Search for the cell housing the specified text and yield its [X, Y] center coordinate. 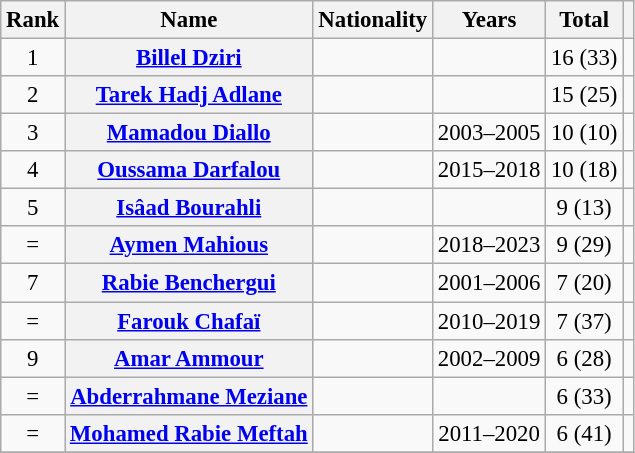
16 (33) [584, 58]
9 (29) [584, 245]
2002–2009 [490, 358]
Aymen Mahious [190, 245]
Rank [33, 20]
7 (37) [584, 321]
2001–2006 [490, 283]
7 (20) [584, 283]
15 (25) [584, 95]
Tarek Hadj Adlane [190, 95]
Rabie Benchergui [190, 283]
Nationality [372, 20]
2018–2023 [490, 245]
Oussama Darfalou [190, 170]
2 [33, 95]
Farouk Chafaï [190, 321]
9 (13) [584, 208]
6 (28) [584, 358]
7 [33, 283]
Name [190, 20]
Abderrahmane Meziane [190, 396]
Billel Dziri [190, 58]
Years [490, 20]
4 [33, 170]
1 [33, 58]
Mamadou Diallo [190, 133]
5 [33, 208]
Total [584, 20]
6 (41) [584, 433]
2011–2020 [490, 433]
2015–2018 [490, 170]
10 (18) [584, 170]
3 [33, 133]
9 [33, 358]
10 (10) [584, 133]
Amar Ammour [190, 358]
Mohamed Rabie Meftah [190, 433]
2010–2019 [490, 321]
2003–2005 [490, 133]
6 (33) [584, 396]
Isâad Bourahli [190, 208]
